Return [x, y] of the center of cell containing provided text 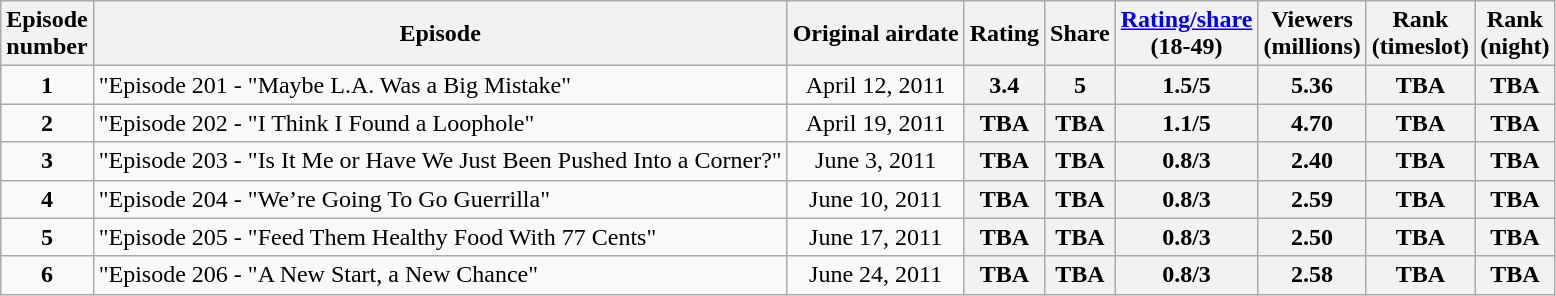
Episode [440, 34]
Rating/share(18-49) [1186, 34]
6 [47, 275]
"Episode 203 - "Is It Me or Have We Just Been Pushed Into a Corner?" [440, 161]
June 17, 2011 [876, 237]
Share [1080, 34]
June 24, 2011 [876, 275]
"Episode 202 - "I Think I Found a Loophole" [440, 123]
Rank(night) [1515, 34]
"Episode 206 - "A New Start, a New Chance" [440, 275]
2.58 [1312, 275]
1.1/5 [1186, 123]
4.70 [1312, 123]
5.36 [1312, 85]
April 19, 2011 [876, 123]
"Episode 204 - "We’re Going To Go Guerrilla" [440, 199]
1.5/5 [1186, 85]
Rank(timeslot) [1420, 34]
"Episode 205 - "Feed Them Healthy Food With 77 Cents" [440, 237]
June 10, 2011 [876, 199]
Rating [1004, 34]
"Episode 201 - "Maybe L.A. Was a Big Mistake" [440, 85]
April 12, 2011 [876, 85]
Original airdate [876, 34]
Viewers(millions) [1312, 34]
June 3, 2011 [876, 161]
2.40 [1312, 161]
3 [47, 161]
3.4 [1004, 85]
4 [47, 199]
2.59 [1312, 199]
Episodenumber [47, 34]
1 [47, 85]
2 [47, 123]
2.50 [1312, 237]
